Determine the (x, y) coordinate at the center of the cell enclosing the given text.  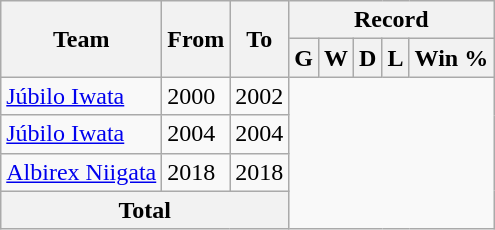
Record (392, 20)
To (260, 39)
From (196, 39)
Team (82, 39)
Albirex Niigata (82, 172)
G (304, 58)
D (368, 58)
Win % (452, 58)
2002 (260, 96)
W (336, 58)
L (396, 58)
Total (145, 210)
2000 (196, 96)
